Detect which cell encompasses the target text, then output its [X, Y] center coordinate. 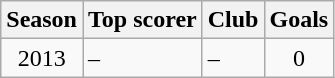
Club [233, 20]
0 [299, 58]
Top scorer [142, 20]
2013 [42, 58]
Season [42, 20]
Goals [299, 20]
